Output the [x, y] coordinate of the center of the cell containing the given text.  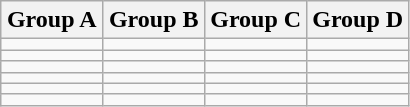
Group C [256, 20]
Group D [358, 20]
Group B [154, 20]
Group A [52, 20]
